Capture the cell that displays the provided text and extract its [X, Y] central coordinate. 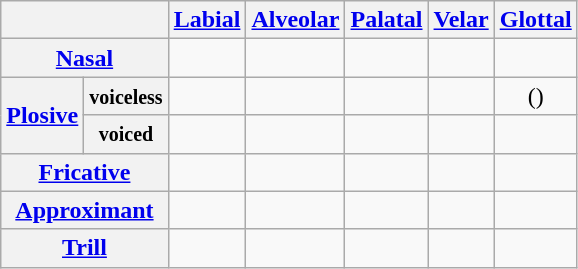
Alveolar [296, 20]
Glottal [536, 20]
voiced [126, 134]
Nasal [84, 58]
Velar [461, 20]
Palatal [386, 20]
Fricative [84, 172]
Labial [207, 20]
voiceless [126, 96]
() [536, 96]
Plosive [42, 115]
Trill [84, 248]
Approximant [84, 210]
